Find where the given text appears and provide that cell's center as (X, Y) coordinate. 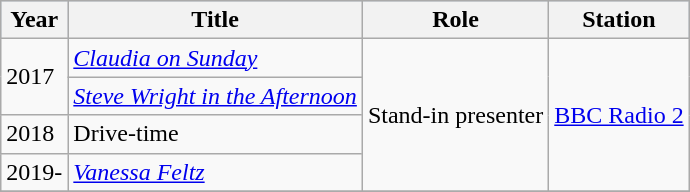
Vanessa Feltz (216, 172)
Stand-in presenter (455, 115)
Title (216, 20)
2018 (34, 134)
Drive-time (216, 134)
Station (619, 20)
Year (34, 20)
Role (455, 20)
2019- (34, 172)
BBC Radio 2 (619, 115)
2017 (34, 77)
Claudia on Sunday (216, 58)
Steve Wright in the Afternoon (216, 96)
